Identify which cell holds the provided text, then report its [X, Y] central coordinate. 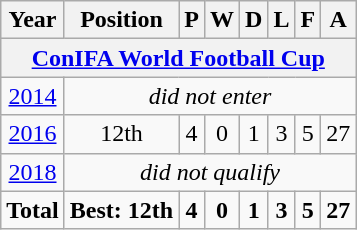
Year [33, 20]
A [338, 20]
12th [121, 134]
Best: 12th [121, 210]
P [192, 20]
F [308, 20]
W [222, 20]
Position [121, 20]
2016 [33, 134]
2014 [33, 96]
2018 [33, 172]
ConIFA World Football Cup [178, 58]
did not qualify [210, 172]
L [282, 20]
D [253, 20]
Total [33, 210]
did not enter [210, 96]
